Determine the (X, Y) coordinate at the center of the cell enclosing the given text.  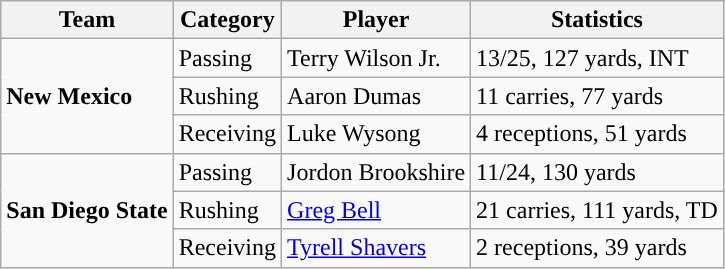
4 receptions, 51 yards (598, 134)
Aaron Dumas (376, 96)
2 receptions, 39 yards (598, 248)
Greg Bell (376, 210)
Category (227, 20)
11/24, 130 yards (598, 172)
13/25, 127 yards, INT (598, 58)
Tyrell Shavers (376, 248)
Luke Wysong (376, 134)
Terry Wilson Jr. (376, 58)
San Diego State (87, 210)
21 carries, 111 yards, TD (598, 210)
Team (87, 20)
Jordon Brookshire (376, 172)
New Mexico (87, 96)
Statistics (598, 20)
11 carries, 77 yards (598, 96)
Player (376, 20)
